Detect which cell encompasses the target text, then output its [x, y] center coordinate. 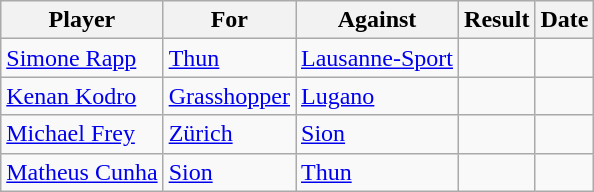
Player [82, 20]
Simone Rapp [82, 58]
Result [497, 20]
Grasshopper [229, 96]
Against [378, 20]
Lugano [378, 96]
Zürich [229, 134]
Date [564, 20]
Michael Frey [82, 134]
For [229, 20]
Matheus Cunha [82, 172]
Kenan Kodro [82, 96]
Lausanne-Sport [378, 58]
